Locate the cell with the specified text and output its [X, Y] center coordinate. 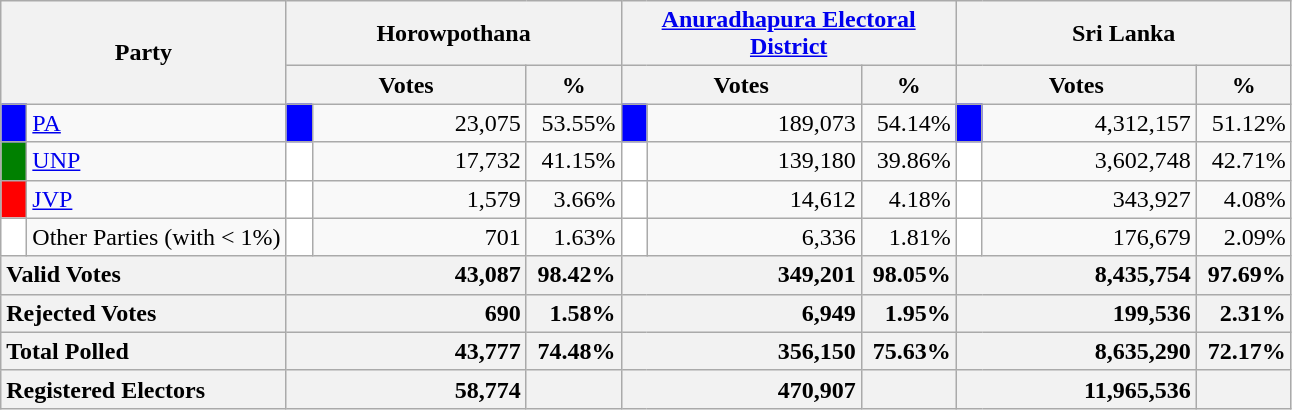
43,087 [406, 275]
42.71% [1244, 161]
Valid Votes [144, 275]
58,774 [406, 389]
53.55% [574, 123]
Total Polled [144, 351]
8,635,290 [1076, 351]
14,612 [754, 199]
1.58% [574, 313]
1.95% [908, 313]
470,907 [741, 389]
72.17% [1244, 351]
Horowpothana [454, 34]
2.31% [1244, 313]
Other Parties (with < 1%) [156, 237]
Anuradhapura Electoral District [788, 34]
17,732 [419, 161]
39.86% [908, 161]
176,679 [1089, 237]
6,949 [741, 313]
11,965,536 [1076, 389]
54.14% [908, 123]
51.12% [1244, 123]
Party [144, 52]
1,579 [419, 199]
8,435,754 [1076, 275]
PA [156, 123]
97.69% [1244, 275]
189,073 [754, 123]
75.63% [908, 351]
349,201 [741, 275]
139,180 [754, 161]
98.05% [908, 275]
JVP [156, 199]
23,075 [419, 123]
Sri Lanka [1124, 34]
Rejected Votes [144, 313]
2.09% [1244, 237]
3,602,748 [1089, 161]
343,927 [1089, 199]
4.18% [908, 199]
4.08% [1244, 199]
1.63% [574, 237]
1.81% [908, 237]
43,777 [406, 351]
6,336 [754, 237]
98.42% [574, 275]
690 [406, 313]
74.48% [574, 351]
Registered Electors [144, 389]
4,312,157 [1089, 123]
UNP [156, 161]
199,536 [1076, 313]
356,150 [741, 351]
41.15% [574, 161]
701 [419, 237]
3.66% [574, 199]
